Pinpoint the cell where the given text exists, returning its (x, y) midpoint coordinate. 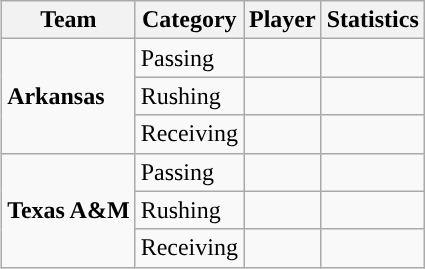
Texas A&M (69, 210)
Arkansas (69, 96)
Team (69, 20)
Category (189, 20)
Statistics (372, 20)
Player (283, 20)
